Capture the cell that displays the provided text and extract its [X, Y] central coordinate. 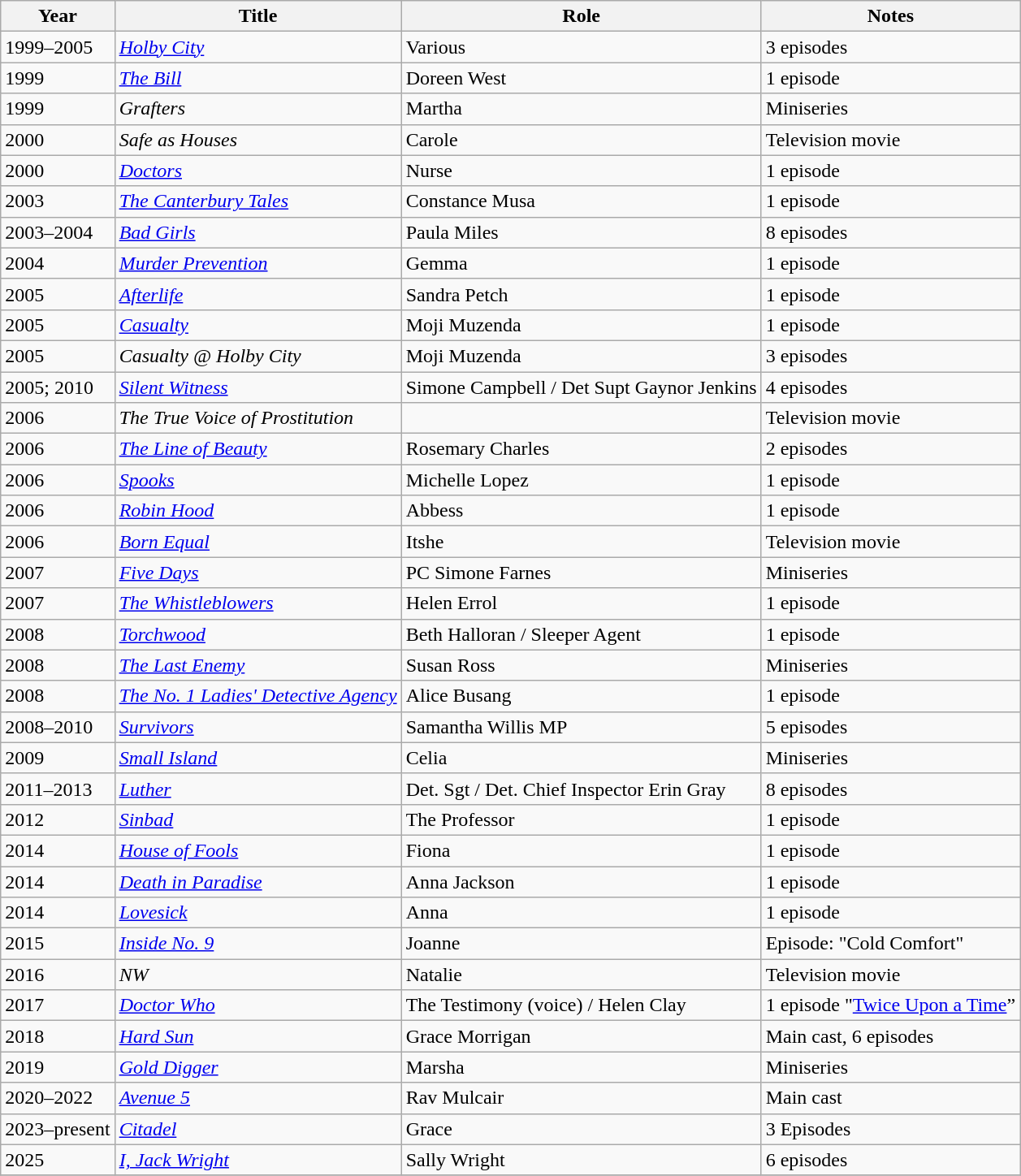
Samantha Willis MP [582, 727]
Sinbad [258, 819]
Inside No. 9 [258, 944]
1 episode "Twice Upon a Time” [890, 1005]
2017 [58, 1005]
Main cast [890, 1098]
Constance Musa [582, 201]
Bad Girls [258, 232]
Murder Prevention [258, 263]
Luther [258, 789]
Doctors [258, 171]
The True Voice of Prostitution [258, 418]
2012 [58, 819]
Doctor Who [258, 1005]
Rosemary Charles [582, 449]
Susan Ross [582, 665]
Year [58, 16]
Gold Digger [258, 1067]
2018 [58, 1036]
Michelle Lopez [582, 480]
2008–2010 [58, 727]
2020–2022 [58, 1098]
The Line of Beauty [258, 449]
2004 [58, 263]
Afterlife [258, 294]
1999–2005 [58, 47]
Doreen West [582, 78]
I, Jack Wright [258, 1160]
3 Episodes [890, 1129]
Robin Hood [258, 511]
Gemma [582, 263]
The Last Enemy [258, 665]
2009 [58, 758]
Avenue 5 [258, 1098]
The No. 1 Ladies' Detective Agency [258, 696]
Born Equal [258, 542]
Episode: "Cold Comfort" [890, 944]
The Professor [582, 819]
Paula Miles [582, 232]
Silent Witness [258, 387]
Alice Busang [582, 696]
Anna [582, 913]
Grace [582, 1129]
NW [258, 975]
Marsha [582, 1067]
The Bill [258, 78]
Nurse [582, 171]
Itshe [582, 542]
PC Simone Farnes [582, 573]
Main cast, 6 episodes [890, 1036]
Celia [582, 758]
2003 [58, 201]
Sandra Petch [582, 294]
Casualty [258, 325]
2023–present [58, 1129]
5 episodes [890, 727]
Grafters [258, 109]
Torchwood [258, 634]
Hard Sun [258, 1036]
Natalie [582, 975]
2 episodes [890, 449]
Martha [582, 109]
Notes [890, 16]
House of Fools [258, 850]
Joanne [582, 944]
Anna Jackson [582, 881]
6 episodes [890, 1160]
2003–2004 [58, 232]
Various [582, 47]
Holby City [258, 47]
4 episodes [890, 387]
Fiona [582, 850]
Small Island [258, 758]
Rav Mulcair [582, 1098]
Lovesick [258, 913]
2019 [58, 1067]
Spooks [258, 480]
Beth Halloran / Sleeper Agent [582, 634]
Citadel [258, 1129]
Grace Morrigan [582, 1036]
Five Days [258, 573]
The Whistleblowers [258, 603]
Safe as Houses [258, 140]
Role [582, 16]
Survivors [258, 727]
Simone Campbell / Det Supt Gaynor Jenkins [582, 387]
2025 [58, 1160]
Death in Paradise [258, 881]
2015 [58, 944]
Carole [582, 140]
Title [258, 16]
The Testimony (voice) / Helen Clay [582, 1005]
2005; 2010 [58, 387]
Casualty @ Holby City [258, 356]
Det. Sgt / Det. Chief Inspector Erin Gray [582, 789]
2016 [58, 975]
The Canterbury Tales [258, 201]
Abbess [582, 511]
Sally Wright [582, 1160]
2011–2013 [58, 789]
Helen Errol [582, 603]
